For the text-containing cell, return its midpoint in (X, Y) coordinate format. 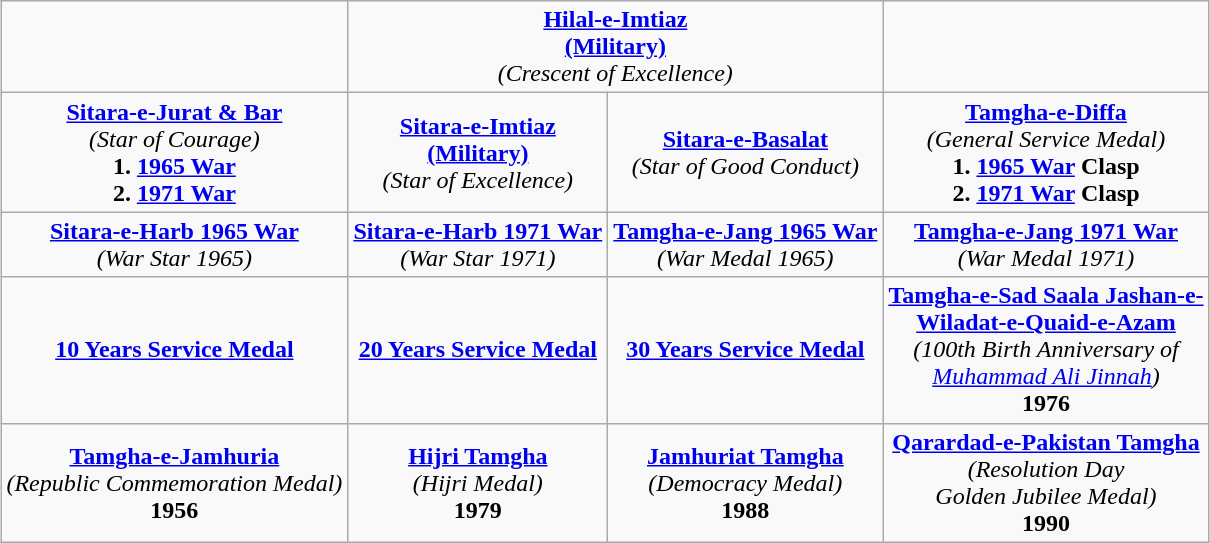
Tamgha-e-Jang 1965 War(War Medal 1965) (746, 244)
Sitara-e-Harb 1965 War(War Star 1965) (174, 244)
Sitara-e-Basalat(Star of Good Conduct) (746, 152)
Sitara-e-Jurat & Bar(Star of Courage)1. 1965 War2. 1971 War (174, 152)
20 Years Service Medal (478, 350)
Tamgha-e-Sad Saala Jashan-e-Wiladat-e-Quaid-e-Azam(100th Birth Anniversary ofMuhammad Ali Jinnah)1976 (1046, 350)
30 Years Service Medal (746, 350)
Tamgha-e-Jamhuria(Republic Commemoration Medal)1956 (174, 482)
Hijri Tamgha(Hijri Medal)1979 (478, 482)
Tamgha-e-Jang 1971 War(War Medal 1971) (1046, 244)
Sitara-e-Harb 1971 War(War Star 1971) (478, 244)
Sitara-e-Imtiaz(Military)(Star of Excellence) (478, 152)
Tamgha-e-Diffa(General Service Medal)1. 1965 War Clasp2. 1971 War Clasp (1046, 152)
Qarardad-e-Pakistan Tamgha(Resolution DayGolden Jubilee Medal)1990 (1046, 482)
10 Years Service Medal (174, 350)
Jamhuriat Tamgha(Democracy Medal)1988 (746, 482)
Hilal-e-Imtiaz(Military)(Crescent of Excellence) (616, 47)
